From the cell containing the given text, extract its center point as (X, Y) coordinate. 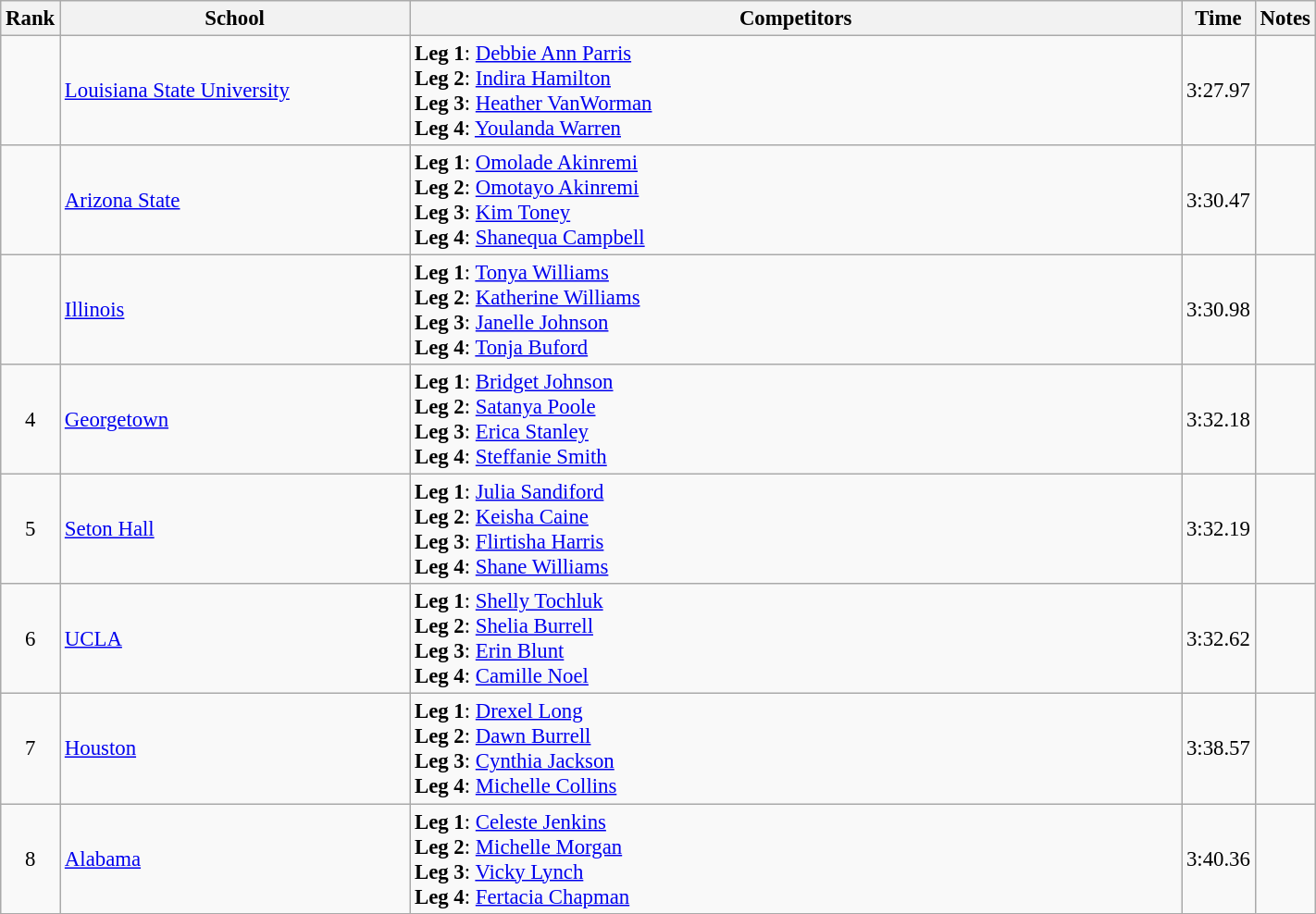
Leg 1: Bridget Johnson Leg 2: Satanya Poole Leg 3: Erica Stanley Leg 4: Steffanie Smith (796, 420)
3:30.47 (1219, 200)
4 (31, 420)
UCLA (235, 640)
Competitors (796, 19)
Illinois (235, 311)
6 (31, 640)
Notes (1285, 19)
Seton Hall (235, 529)
Leg 1: Drexel Long Leg 2: Dawn Burrell Leg 3: Cynthia Jackson Leg 4: Michelle Collins (796, 749)
3:32.62 (1219, 640)
3:30.98 (1219, 311)
8 (31, 858)
Leg 1: Celeste Jenkins Leg 2: Michelle Morgan Leg 3: Vicky Lynch Leg 4: Fertacia Chapman (796, 858)
5 (31, 529)
Time (1219, 19)
Louisiana State University (235, 91)
Leg 1: Julia Sandiford Leg 2: Keisha Caine Leg 3: Flirtisha Harris Leg 4: Shane Williams (796, 529)
Houston (235, 749)
Arizona State (235, 200)
3:40.36 (1219, 858)
School (235, 19)
Leg 1: Debbie Ann Parris Leg 2: Indira Hamilton Leg 3: Heather VanWorman Leg 4: Youlanda Warren (796, 91)
3:32.18 (1219, 420)
Leg 1: Shelly Tochluk Leg 2: Shelia Burrell Leg 3: Erin Blunt Leg 4: Camille Noel (796, 640)
Georgetown (235, 420)
Alabama (235, 858)
Leg 1: Tonya Williams Leg 2: Katherine Williams Leg 3: Janelle Johnson Leg 4: Tonja Buford (796, 311)
7 (31, 749)
Leg 1: Omolade Akinremi Leg 2: Omotayo Akinremi Leg 3: Kim Toney Leg 4: Shanequa Campbell (796, 200)
3:27.97 (1219, 91)
3:38.57 (1219, 749)
Rank (31, 19)
3:32.19 (1219, 529)
